From the cell containing the given text, extract its center point as [X, Y] coordinate. 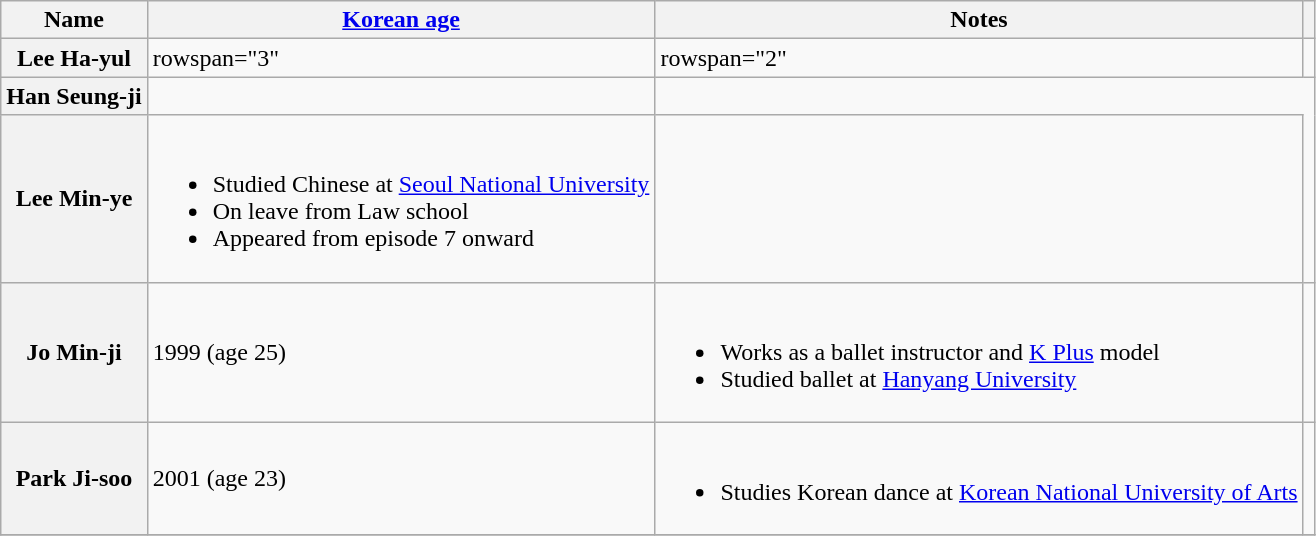
Studies Korean dance at Korean National University of Arts [979, 478]
rowspan="2" [979, 58]
Name [74, 20]
Park Ji-soo [74, 478]
2001 (age 23) [401, 478]
1999 (age 25) [401, 352]
Korean age [401, 20]
Han Seung-ji [74, 96]
Lee Ha-yul [74, 58]
Lee Min-ye [74, 198]
Notes [979, 20]
rowspan="3" [401, 58]
Studied Chinese at Seoul National UniversityOn leave from Law schoolAppeared from episode 7 onward [401, 198]
Works as a ballet instructor and K Plus modelStudied ballet at Hanyang University [979, 352]
Jo Min-ji [74, 352]
